Return (X, Y) of the center of cell containing provided text 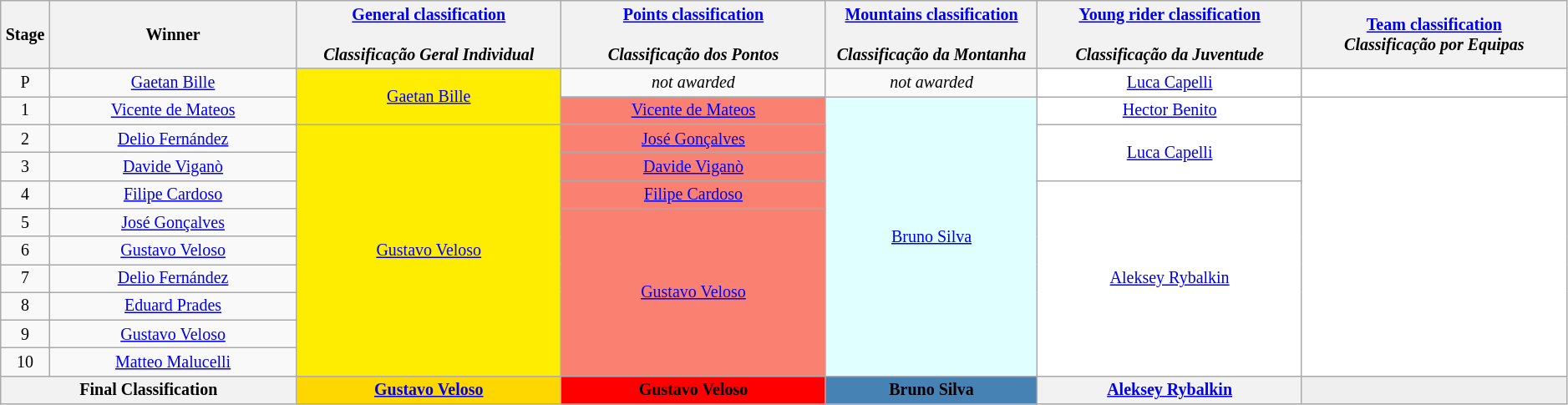
Eduard Prades (173, 306)
10 (25, 362)
P (25, 84)
2 (25, 139)
1 (25, 110)
Final Classification (149, 391)
6 (25, 251)
9 (25, 334)
Winner (173, 35)
7 (25, 279)
Stage (25, 35)
Hector Benito (1170, 110)
General classificationClassificação Geral Individual (429, 35)
Team classificationClassificação por Equipas (1434, 35)
4 (25, 194)
3 (25, 167)
5 (25, 222)
Points classificationClassificação dos Pontos (693, 35)
Young rider classificationClassificação da Juventude (1170, 35)
Matteo Malucelli (173, 362)
8 (25, 306)
Mountains classificationClassificação da Montanha (931, 35)
